Pinpoint the cell where the given text exists, returning its (X, Y) midpoint coordinate. 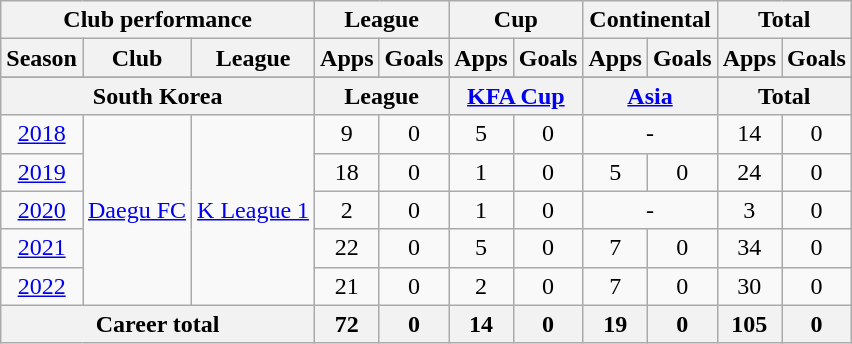
2018 (42, 134)
Daegu FC (136, 210)
105 (749, 324)
18 (347, 172)
22 (347, 248)
Continental (650, 20)
34 (749, 248)
21 (347, 286)
9 (347, 134)
Season (42, 58)
Asia (650, 96)
3 (749, 210)
30 (749, 286)
19 (615, 324)
72 (347, 324)
24 (749, 172)
2022 (42, 286)
Club performance (158, 20)
Club (136, 58)
2021 (42, 248)
2019 (42, 172)
2020 (42, 210)
Cup (516, 20)
KFA Cup (516, 96)
South Korea (158, 96)
K League 1 (254, 210)
Career total (158, 324)
